Find where the given text appears and provide that cell's center as (x, y) coordinate. 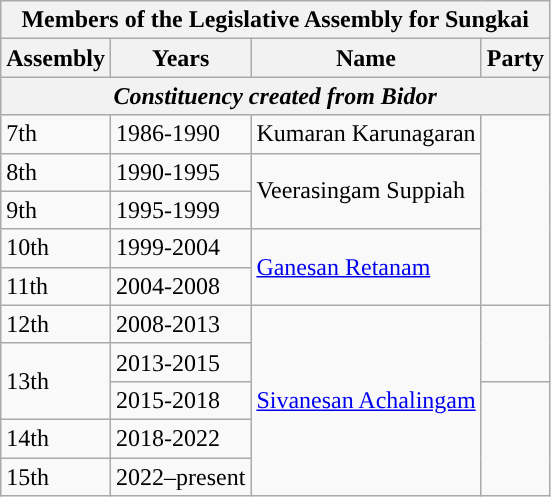
2013-2015 (180, 362)
2008-2013 (180, 324)
8th (56, 172)
15th (56, 477)
Members of the Legislative Assembly for Sungkai (276, 20)
2018-2022 (180, 438)
Years (180, 58)
7th (56, 134)
1990-1995 (180, 172)
1995-1999 (180, 210)
2022–present (180, 477)
Constituency created from Bidor (276, 96)
1986-1990 (180, 134)
12th (56, 324)
Party (515, 58)
Assembly (56, 58)
13th (56, 381)
1999-2004 (180, 248)
Name (366, 58)
2015-2018 (180, 400)
10th (56, 248)
11th (56, 286)
Veerasingam Suppiah (366, 191)
Kumaran Karunagaran (366, 134)
2004-2008 (180, 286)
14th (56, 438)
9th (56, 210)
Sivanesan Achalingam (366, 400)
Ganesan Retanam (366, 267)
